From the cell containing the given text, extract its center point as [X, Y] coordinate. 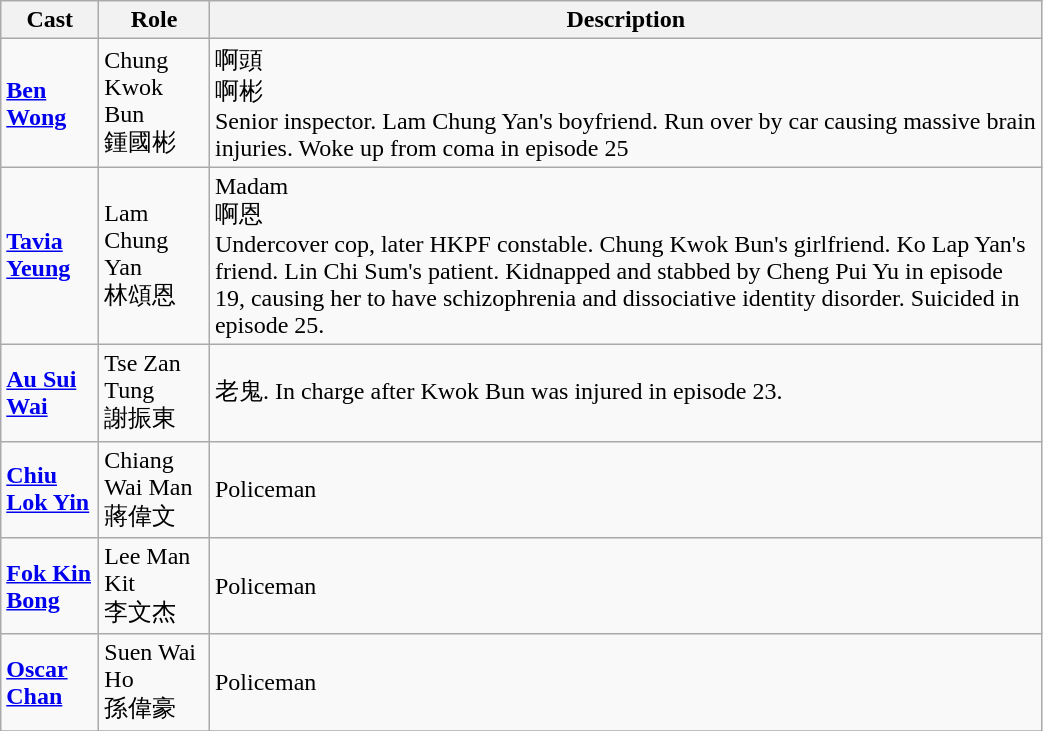
Lam Chung Yan林頌恩 [154, 256]
啊頭啊彬Senior inspector. Lam Chung Yan's boyfriend. Run over by car causing massive brain injuries. Woke up from coma in episode 25 [626, 103]
Tavia Yeung [50, 256]
Role [154, 20]
Au Sui Wai [50, 392]
Lee Man Kit李文杰 [154, 586]
老鬼. In charge after Kwok Bun was injured in episode 23. [626, 392]
Cast [50, 20]
Suen Wai Ho孫偉豪 [154, 682]
Chiu Lok Yin [50, 490]
Chung Kwok Bun鍾國彬 [154, 103]
Ben Wong [50, 103]
Chiang Wai Man蔣偉文 [154, 490]
Description [626, 20]
Fok Kin Bong [50, 586]
Tse Zan Tung謝振東 [154, 392]
Oscar Chan [50, 682]
